Provide the (x, y) coordinate of the cell's center where the given text is located.  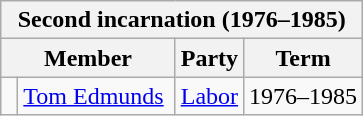
Tom Edmunds (96, 96)
Second incarnation (1976–1985) (182, 20)
Member (88, 58)
1976–1985 (304, 96)
Labor (209, 96)
Term (304, 58)
Party (209, 58)
